Detect which cell encompasses the target text, then output its [X, Y] center coordinate. 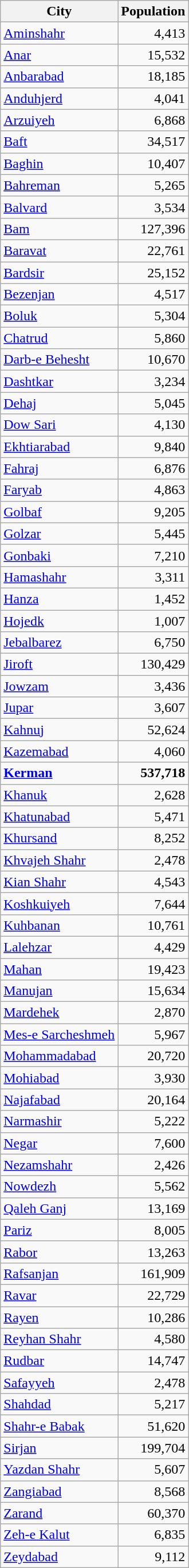
22,761 [153, 250]
5,222 [153, 1121]
Population [153, 11]
Mohammadabad [60, 1056]
5,045 [153, 403]
4,413 [153, 33]
Kazemabad [60, 751]
52,624 [153, 730]
Narmashir [60, 1121]
Kuhbanan [60, 925]
Qaleh Ganj [60, 1208]
Baghin [60, 164]
161,909 [153, 1273]
Fahraj [60, 468]
4,429 [153, 947]
Negar [60, 1143]
4,517 [153, 295]
13,169 [153, 1208]
Rabor [60, 1252]
Jiroft [60, 664]
2,870 [153, 1013]
4,863 [153, 490]
Bahreman [60, 185]
2,426 [153, 1165]
4,580 [153, 1339]
Khvajeh Shahr [60, 860]
22,729 [153, 1295]
Jebalbarez [60, 643]
60,370 [153, 1513]
Safayyeh [60, 1383]
5,471 [153, 817]
10,407 [153, 164]
6,868 [153, 120]
Kerman [60, 773]
Rafsanjan [60, 1273]
Darb-e Behesht [60, 360]
14,747 [153, 1361]
Baravat [60, 250]
Dehaj [60, 403]
Zarand [60, 1513]
Shahr-e Babak [60, 1426]
Bardsir [60, 273]
Ravar [60, 1295]
15,634 [153, 991]
Chatrud [60, 338]
Zeydabad [60, 1557]
Rayen [60, 1317]
Boluk [60, 316]
5,860 [153, 338]
Khursand [60, 838]
9,205 [153, 512]
Ekhtiarabad [60, 447]
Anar [60, 55]
5,265 [153, 185]
Baft [60, 142]
4,060 [153, 751]
Zangiabad [60, 1491]
Koshkuiyeh [60, 904]
18,185 [153, 77]
8,005 [153, 1230]
Khatunabad [60, 817]
5,607 [153, 1470]
5,217 [153, 1404]
Anbarabad [60, 77]
10,286 [153, 1317]
Mardehek [60, 1013]
15,532 [153, 55]
5,304 [153, 316]
Aminshahr [60, 33]
Yazdan Shahr [60, 1470]
Manujan [60, 991]
25,152 [153, 273]
Nezamshahr [60, 1165]
Najafabad [60, 1100]
City [60, 11]
Gonbaki [60, 555]
Golzar [60, 534]
20,164 [153, 1100]
5,445 [153, 534]
Kian Shahr [60, 882]
Jupar [60, 708]
Hojedk [60, 620]
7,600 [153, 1143]
19,423 [153, 969]
51,620 [153, 1426]
3,234 [153, 381]
2,628 [153, 795]
Mes-e Sarcheshmeh [60, 1034]
6,750 [153, 643]
8,252 [153, 838]
7,210 [153, 555]
9,840 [153, 447]
Shahdad [60, 1404]
Dow Sari [60, 425]
4,041 [153, 98]
Mahan [60, 969]
199,704 [153, 1448]
13,263 [153, 1252]
Golbaf [60, 512]
Reyhan Shahr [60, 1339]
Pariz [60, 1230]
3,930 [153, 1078]
Khanuk [60, 795]
130,429 [153, 664]
9,112 [153, 1557]
6,835 [153, 1535]
Zeh-e Kalut [60, 1535]
5,967 [153, 1034]
Anduhjerd [60, 98]
3,436 [153, 686]
20,720 [153, 1056]
Lalehzar [60, 947]
8,568 [153, 1491]
Faryab [60, 490]
3,607 [153, 708]
Kahnuj [60, 730]
Sirjan [60, 1448]
10,670 [153, 360]
3,311 [153, 577]
127,396 [153, 229]
6,876 [153, 468]
Rudbar [60, 1361]
Bezenjan [60, 295]
Dashtkar [60, 381]
4,130 [153, 425]
5,562 [153, 1187]
Balvard [60, 207]
Hamashahr [60, 577]
Hanza [60, 599]
1,007 [153, 620]
3,534 [153, 207]
Bam [60, 229]
Jowzam [60, 686]
34,517 [153, 142]
4,543 [153, 882]
1,452 [153, 599]
10,761 [153, 925]
Mohiabad [60, 1078]
537,718 [153, 773]
7,644 [153, 904]
Nowdezh [60, 1187]
Arzuiyeh [60, 120]
